Return (X, Y) of the center of cell containing provided text 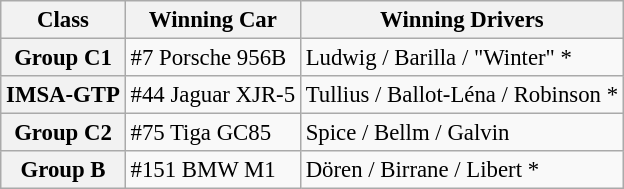
#151 BMW M1 (212, 170)
Spice / Bellm / Galvin (462, 133)
IMSA-GTP (63, 95)
Winning Car (212, 20)
Class (63, 20)
#75 Tiga GC85 (212, 133)
Ludwig / Barilla / "Winter" * (462, 58)
Dören / Birrane / Libert * (462, 170)
Group C1 (63, 58)
Tullius / Ballot-Léna / Robinson * (462, 95)
Group C2 (63, 133)
#7 Porsche 956B (212, 58)
Group B (63, 170)
Winning Drivers (462, 20)
#44 Jaguar XJR-5 (212, 95)
